Identify which cell holds the provided text, then report its (x, y) central coordinate. 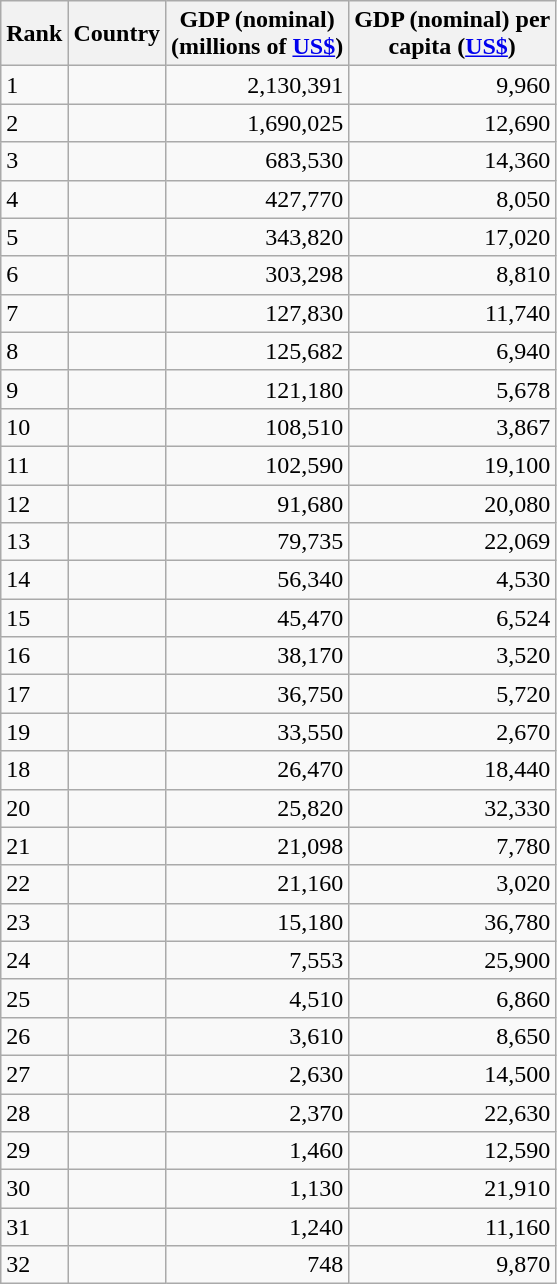
GDP (nominal) (millions of US$) (258, 34)
8,050 (452, 199)
9,870 (452, 1265)
15 (34, 618)
12 (34, 503)
18 (34, 770)
79,735 (258, 542)
2,130,391 (258, 85)
6,524 (452, 618)
33,550 (258, 732)
23 (34, 922)
Country (117, 34)
2 (34, 123)
343,820 (258, 237)
32,330 (452, 808)
29 (34, 1151)
30 (34, 1189)
56,340 (258, 580)
1,690,025 (258, 123)
45,470 (258, 618)
15,180 (258, 922)
18,440 (452, 770)
7,780 (452, 846)
17 (34, 694)
26 (34, 1036)
25 (34, 998)
9,960 (452, 85)
Rank (34, 34)
102,590 (258, 465)
36,750 (258, 694)
427,770 (258, 199)
22,069 (452, 542)
24 (34, 960)
9 (34, 389)
3 (34, 161)
3,610 (258, 1036)
2,630 (258, 1074)
28 (34, 1113)
19 (34, 732)
1,240 (258, 1227)
8,650 (452, 1036)
4,510 (258, 998)
7,553 (258, 960)
22 (34, 884)
13 (34, 542)
4,530 (452, 580)
21,098 (258, 846)
10 (34, 427)
38,170 (258, 656)
3,867 (452, 427)
25,820 (258, 808)
8 (34, 351)
2,370 (258, 1113)
2,670 (452, 732)
11 (34, 465)
6 (34, 275)
16 (34, 656)
1,130 (258, 1189)
4 (34, 199)
6,940 (452, 351)
17,020 (452, 237)
12,590 (452, 1151)
22,630 (452, 1113)
12,690 (452, 123)
26,470 (258, 770)
25,900 (452, 960)
32 (34, 1265)
5 (34, 237)
8,810 (452, 275)
19,100 (452, 465)
683,530 (258, 161)
748 (258, 1265)
20 (34, 808)
11,160 (452, 1227)
91,680 (258, 503)
21 (34, 846)
1 (34, 85)
108,510 (258, 427)
121,180 (258, 389)
125,682 (258, 351)
27 (34, 1074)
5,720 (452, 694)
14 (34, 580)
14,360 (452, 161)
20,080 (452, 503)
21,910 (452, 1189)
303,298 (258, 275)
14,500 (452, 1074)
GDP (nominal) percapita (US$) (452, 34)
1,460 (258, 1151)
127,830 (258, 313)
5,678 (452, 389)
31 (34, 1227)
36,780 (452, 922)
3,520 (452, 656)
7 (34, 313)
3,020 (452, 884)
6,860 (452, 998)
21,160 (258, 884)
11,740 (452, 313)
